Locate the cell with the specified text and output its [X, Y] center coordinate. 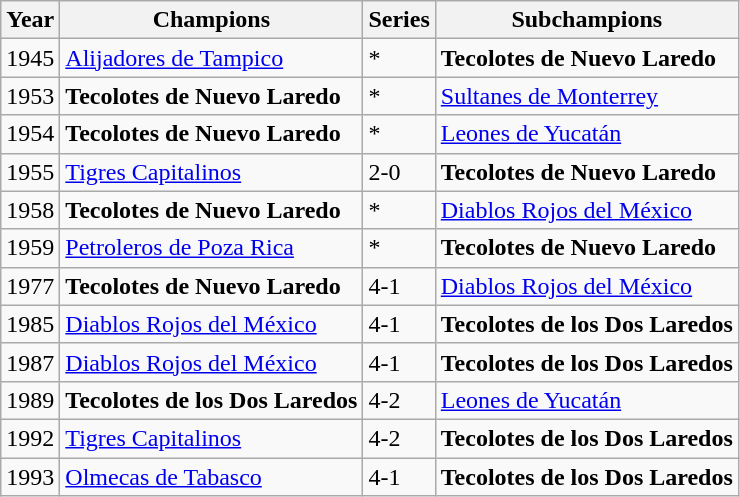
1992 [30, 438]
Year [30, 20]
Series [399, 20]
1954 [30, 134]
1958 [30, 210]
1989 [30, 400]
1945 [30, 58]
1993 [30, 477]
Champions [212, 20]
1985 [30, 324]
Sultanes de Monterrey [586, 96]
1977 [30, 286]
2-0 [399, 172]
Alijadores de Tampico [212, 58]
Petroleros de Poza Rica [212, 248]
1959 [30, 248]
1953 [30, 96]
Olmecas de Tabasco [212, 477]
Subchampions [586, 20]
1987 [30, 362]
1955 [30, 172]
